Pinpoint the cell where the given text exists, returning its [X, Y] midpoint coordinate. 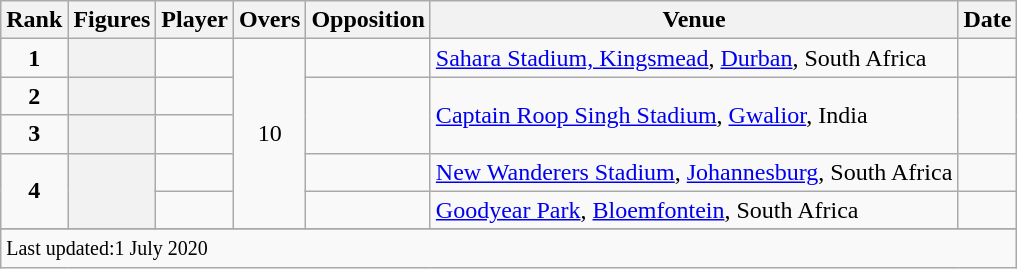
3 [34, 134]
Goodyear Park, Bloemfontein, South Africa [694, 210]
Rank [34, 20]
Date [988, 20]
10 [270, 134]
Overs [270, 20]
Figures [112, 20]
Player [195, 20]
4 [34, 191]
New Wanderers Stadium, Johannesburg, South Africa [694, 172]
1 [34, 58]
2 [34, 96]
Last updated:1 July 2020 [509, 248]
Sahara Stadium, Kingsmead, Durban, South Africa [694, 58]
Venue [694, 20]
Captain Roop Singh Stadium, Gwalior, India [694, 115]
Opposition [368, 20]
